Determine the [X, Y] coordinate at the center of the cell enclosing the given text.  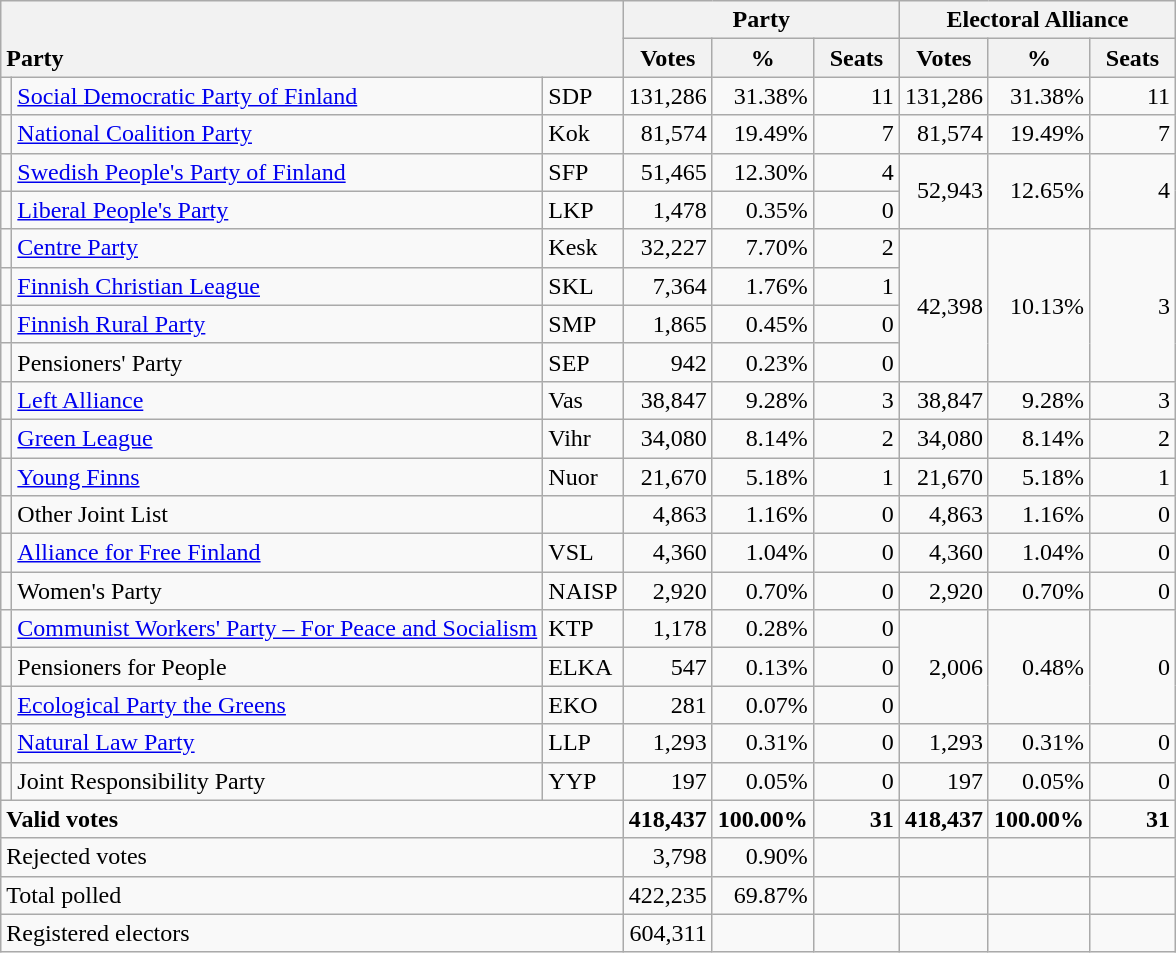
Rejected votes [312, 857]
69.87% [762, 895]
LKP [583, 210]
YYP [583, 781]
Natural Law Party [278, 743]
Swedish People's Party of Finland [278, 172]
2,006 [944, 667]
12.65% [1038, 191]
0.48% [1038, 667]
10.13% [1038, 305]
0.45% [762, 324]
Social Democratic Party of Finland [278, 96]
SKL [583, 286]
SDP [583, 96]
547 [668, 667]
0.23% [762, 362]
Finnish Christian League [278, 286]
KTP [583, 629]
1.76% [762, 286]
Women's Party [278, 591]
1,478 [668, 210]
7,364 [668, 286]
EKO [583, 705]
Registered electors [312, 933]
Electoral Alliance [1037, 20]
0.07% [762, 705]
1,865 [668, 324]
52,943 [944, 191]
Liberal People's Party [278, 210]
SEP [583, 362]
Green League [278, 438]
Vas [583, 400]
0.90% [762, 857]
SFP [583, 172]
ELKA [583, 667]
0.35% [762, 210]
Nuor [583, 477]
Young Finns [278, 477]
Pensioners' Party [278, 362]
Communist Workers' Party – For Peace and Socialism [278, 629]
Ecological Party the Greens [278, 705]
Total polled [312, 895]
604,311 [668, 933]
Joint Responsibility Party [278, 781]
0.13% [762, 667]
NAISP [583, 591]
32,227 [668, 248]
7.70% [762, 248]
12.30% [762, 172]
Vihr [583, 438]
422,235 [668, 895]
Valid votes [312, 819]
Finnish Rural Party [278, 324]
3,798 [668, 857]
51,465 [668, 172]
National Coalition Party [278, 134]
Kesk [583, 248]
LLP [583, 743]
942 [668, 362]
Centre Party [278, 248]
Left Alliance [278, 400]
0.28% [762, 629]
SMP [583, 324]
Other Joint List [278, 515]
42,398 [944, 305]
Pensioners for People [278, 667]
281 [668, 705]
Kok [583, 134]
1,178 [668, 629]
Alliance for Free Finland [278, 553]
VSL [583, 553]
